Capture the cell that displays the provided text and extract its (X, Y) central coordinate. 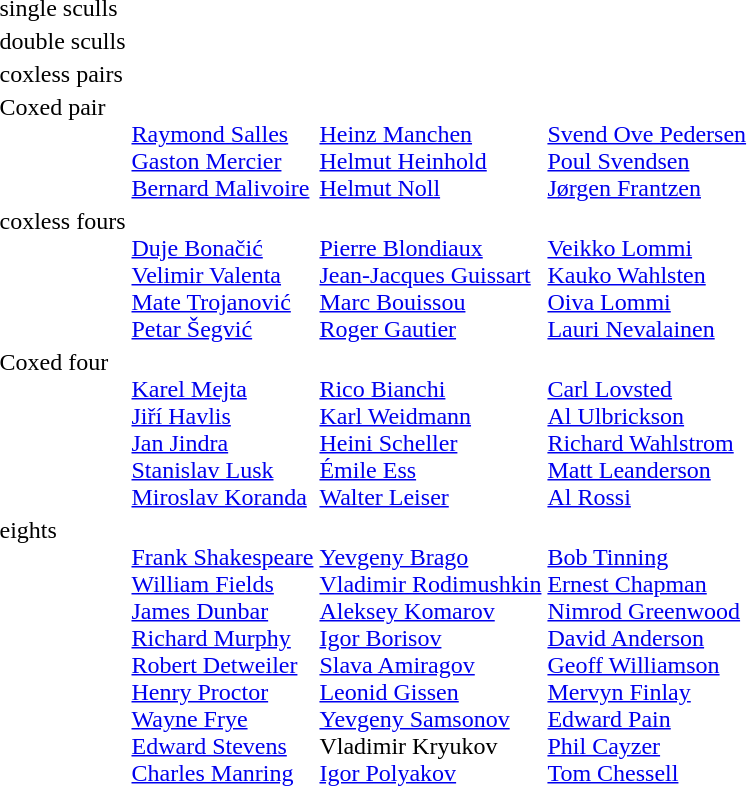
Raymond SallesGaston MercierBernard Malivoire (222, 148)
Karel MejtaJiří HavlisJan JindraStanislav LuskMiroslav Koranda (222, 430)
Pierre BlondiauxJean-Jacques GuissartMarc BouissouRoger Gautier (430, 275)
Rico BianchiKarl WeidmannHeini SchellerÉmile EssWalter Leiser (430, 430)
Heinz ManchenHelmut HeinholdHelmut Noll (430, 148)
Duje BonačićVelimir ValentaMate TrojanovićPetar Šegvić (222, 275)
